Scan for the cell matching the given text and deliver its (x, y) coordinate at center. 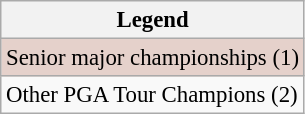
Senior major championships (1) (153, 58)
Other PGA Tour Champions (2) (153, 95)
Legend (153, 20)
